Output the (x, y) coordinate of the center of the cell containing the given text.  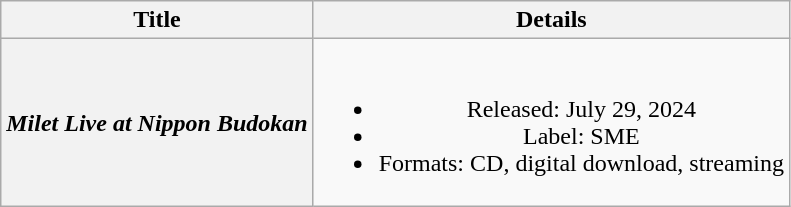
Milet Live at Nippon Budokan (157, 122)
Title (157, 20)
Released: July 29, 2024Label: SMEFormats: CD, digital download, streaming (551, 122)
Details (551, 20)
